Capture the cell that displays the provided text and extract its (X, Y) central coordinate. 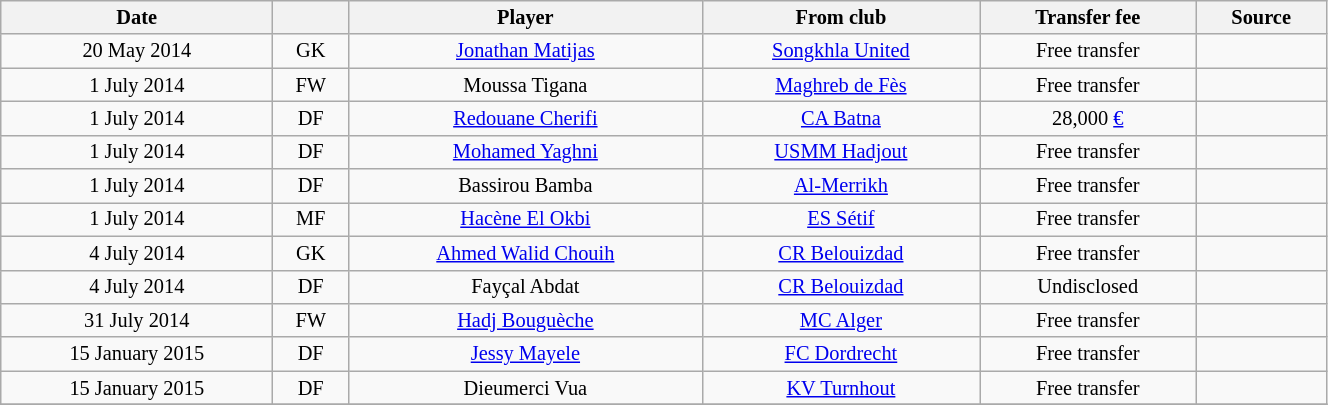
FC Dordrecht (840, 354)
Source (1262, 17)
Hacène El Okbi (526, 219)
Jonathan Matijas (526, 51)
Dieumerci Vua (526, 388)
ES Sétif (840, 219)
Date (137, 17)
Hadj Bouguèche (526, 320)
From club (840, 17)
MC Alger (840, 320)
CA Batna (840, 118)
Transfer fee (1088, 17)
Undisclosed (1088, 287)
Al-Merrikh (840, 186)
31 July 2014 (137, 320)
Fayçal Abdat (526, 287)
28,000 € (1088, 118)
Redouane Cherifi (526, 118)
20 May 2014 (137, 51)
Mohamed Yaghni (526, 152)
Ahmed Walid Chouih (526, 253)
Bassirou Bamba (526, 186)
Moussa Tigana (526, 85)
Jessy Mayele (526, 354)
Maghreb de Fès (840, 85)
USMM Hadjout (840, 152)
KV Turnhout (840, 388)
MF (311, 219)
Songkhla United (840, 51)
Player (526, 17)
